Determine the [x, y] coordinate at the center of the cell enclosing the given text.  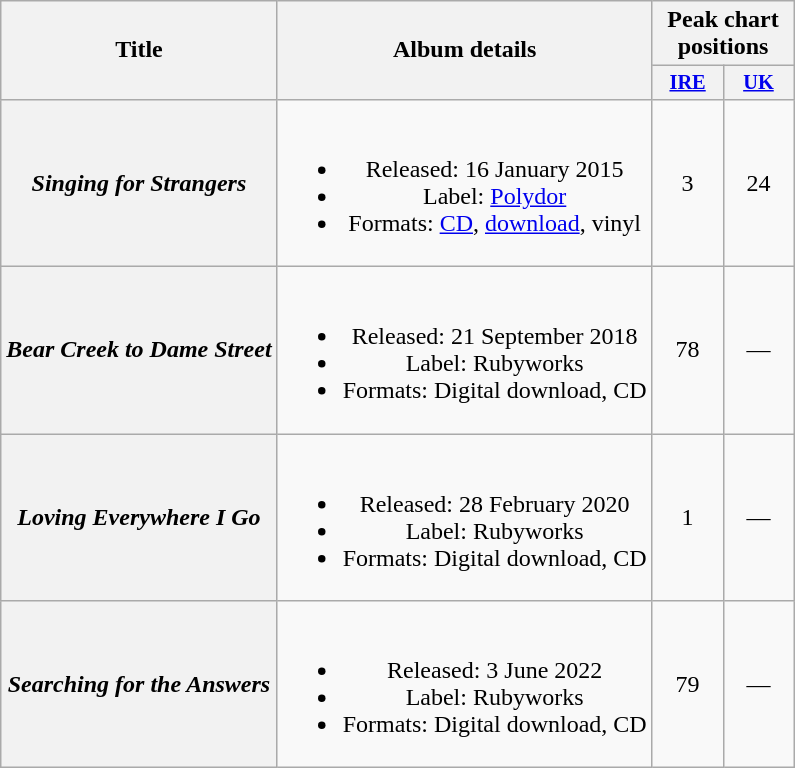
Released: 3 June 2022Label: RubyworksFormats: Digital download, CD [464, 684]
1 [688, 518]
78 [688, 350]
UK [758, 83]
Released: 16 January 2015Label: PolydorFormats: CD, download, vinyl [464, 182]
3 [688, 182]
Released: 21 September 2018Label: RubyworksFormats: Digital download, CD [464, 350]
Title [139, 50]
Bear Creek to Dame Street [139, 350]
79 [688, 684]
Released: 28 February 2020Label: RubyworksFormats: Digital download, CD [464, 518]
Singing for Strangers [139, 182]
Searching for the Answers [139, 684]
24 [758, 182]
Album details [464, 50]
Loving Everywhere I Go [139, 518]
Peak chart positions [723, 34]
IRE [688, 83]
